Detect which cell encompasses the target text, then output its [X, Y] center coordinate. 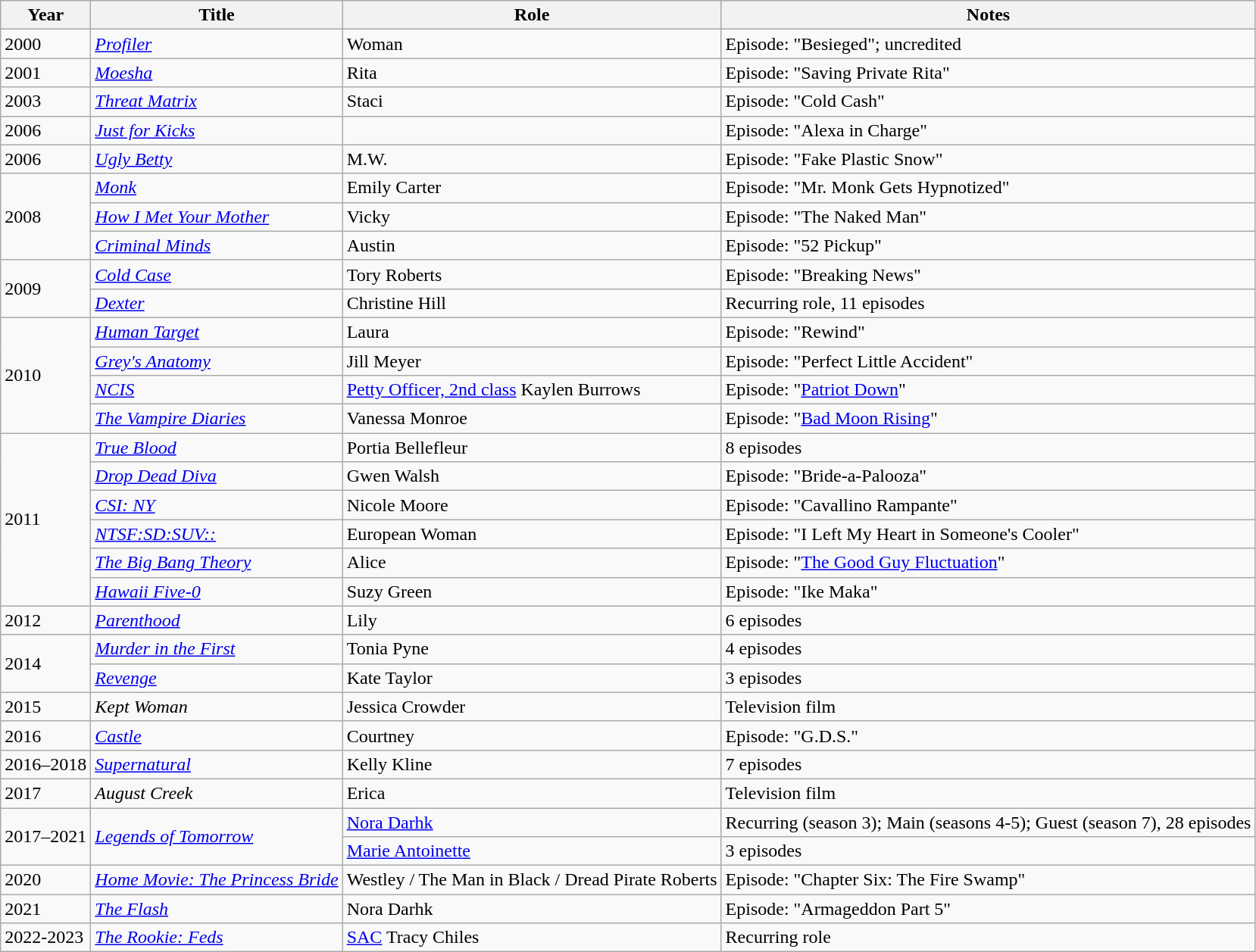
Jill Meyer [532, 361]
Gwen Walsh [532, 476]
Episode: "Fake Plastic Snow" [988, 159]
2022-2023 [45, 938]
Lily [532, 620]
CSI: NY [217, 505]
Hawaii Five-0 [217, 591]
Episode: "52 Pickup" [988, 245]
Vanessa Monroe [532, 419]
Home Movie: The Princess Bride [217, 880]
2021 [45, 909]
Recurring role [988, 938]
Erica [532, 793]
Kelly Kline [532, 764]
Suzy Green [532, 591]
Episode: "Cold Cash" [988, 101]
NTSF:SD:SUV:: [217, 534]
Episode: "Cavallino Rampante" [988, 505]
Staci [532, 101]
August Creek [217, 793]
2020 [45, 880]
Emily Carter [532, 188]
Title [217, 15]
Drop Dead Diva [217, 476]
2003 [45, 101]
Christine Hill [532, 303]
Episode: "The Good Guy Fluctuation" [988, 563]
Recurring role, 11 episodes [988, 303]
Tory Roberts [532, 274]
Jessica Crowder [532, 707]
Role [532, 15]
2001 [45, 73]
Supernatural [217, 764]
Notes [988, 15]
2000 [45, 44]
Westley / The Man in Black / Dread Pirate Roberts [532, 880]
Moesha [217, 73]
Just for Kicks [217, 130]
Episode: "Patriot Down" [988, 390]
2011 [45, 520]
NCIS [217, 390]
2016–2018 [45, 764]
Episode: "Besieged"; uncredited [988, 44]
Episode: "Rewind" [988, 332]
True Blood [217, 448]
Revenge [217, 678]
Episode: "Breaking News" [988, 274]
Dexter [217, 303]
2017 [45, 793]
Grey's Anatomy [217, 361]
Portia Bellefleur [532, 448]
Criminal Minds [217, 245]
2016 [45, 735]
Episode: "Chapter Six: The Fire Swamp" [988, 880]
Episode: "Mr. Monk Gets Hypnotized" [988, 188]
Monk [217, 188]
Year [45, 15]
Tonia Pyne [532, 649]
4 episodes [988, 649]
The Rookie: Feds [217, 938]
Episode: "I Left My Heart in Someone's Cooler" [988, 534]
Episode: "Armageddon Part 5" [988, 909]
Alice [532, 563]
Human Target [217, 332]
How I Met Your Mother [217, 217]
Murder in the First [217, 649]
8 episodes [988, 448]
M.W. [532, 159]
Rita [532, 73]
European Woman [532, 534]
Episode: "Ike Maka" [988, 591]
SAC Tracy Chiles [532, 938]
Courtney [532, 735]
6 episodes [988, 620]
2015 [45, 707]
Episode: "Saving Private Rita" [988, 73]
Ugly Betty [217, 159]
Castle [217, 735]
Recurring (season 3); Main (seasons 4-5); Guest (season 7), 28 episodes [988, 822]
The Flash [217, 909]
Episode: "Perfect Little Accident" [988, 361]
Threat Matrix [217, 101]
Laura [532, 332]
Episode: "The Naked Man" [988, 217]
2017–2021 [45, 836]
Cold Case [217, 274]
2009 [45, 289]
Vicky [532, 217]
Profiler [217, 44]
Episode: "Alexa in Charge" [988, 130]
2014 [45, 663]
Episode: "Bad Moon Rising" [988, 419]
Petty Officer, 2nd class Kaylen Burrows [532, 390]
Nicole Moore [532, 505]
The Vampire Diaries [217, 419]
Episode: "Bride-a-Palooza" [988, 476]
2008 [45, 217]
2010 [45, 375]
Legends of Tomorrow [217, 836]
2012 [45, 620]
Austin [532, 245]
Kate Taylor [532, 678]
Episode: "G.D.S." [988, 735]
7 episodes [988, 764]
Kept Woman [217, 707]
Marie Antoinette [532, 851]
The Big Bang Theory [217, 563]
Parenthood [217, 620]
Woman [532, 44]
